Extract the (x, y) coordinate from the center of the cell holding the provided text.  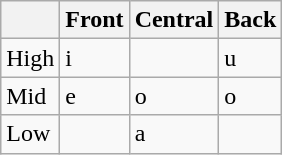
Back (250, 20)
Central (174, 20)
Mid (30, 96)
Low (30, 134)
Front (94, 20)
a (174, 134)
u (250, 58)
i (94, 58)
High (30, 58)
e (94, 96)
